Return (X, Y) of the center of cell containing provided text 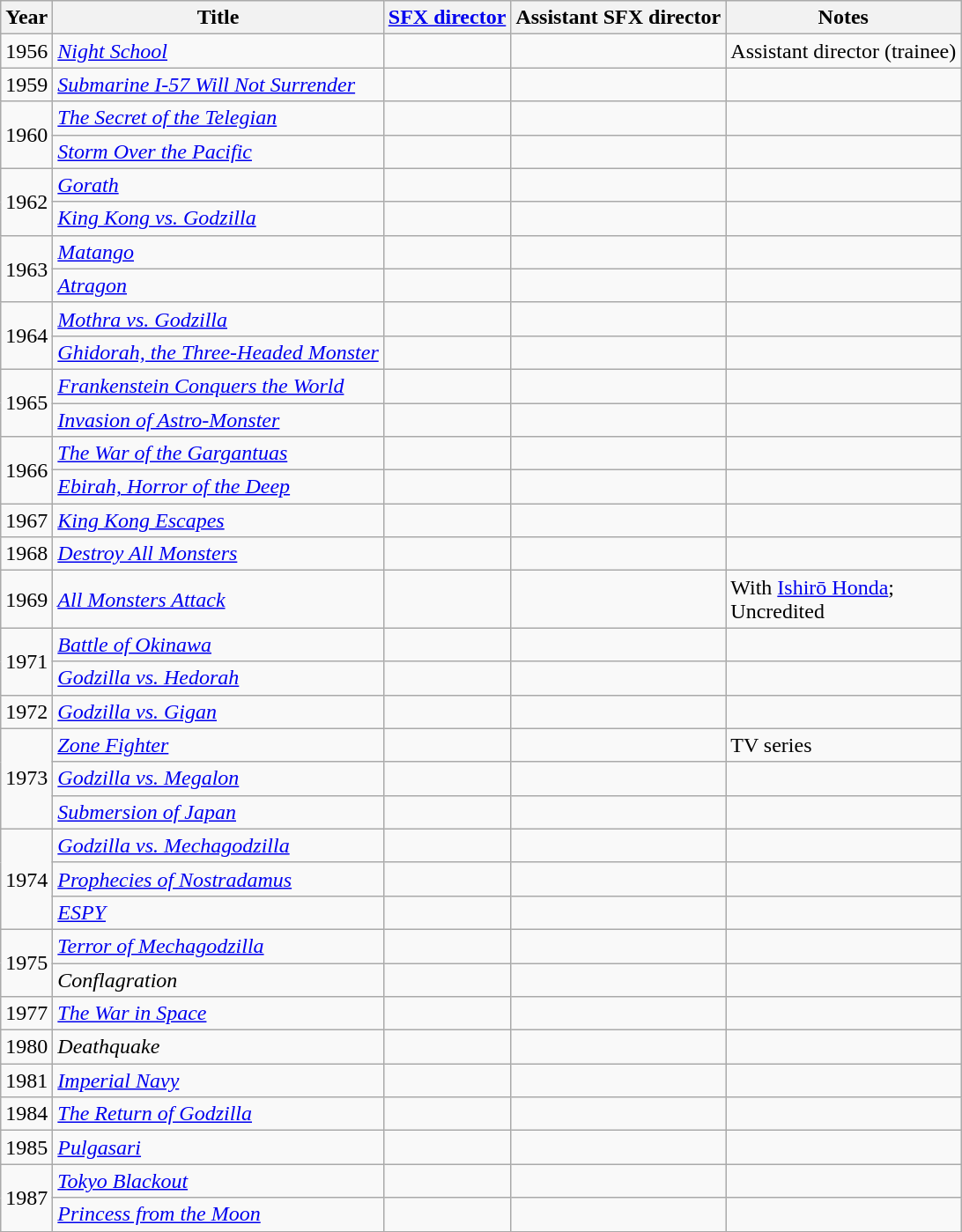
TV series (844, 745)
Deathquake (218, 1047)
1984 (26, 1114)
Princess from the Moon (218, 1214)
1963 (26, 269)
Godzilla vs. Mechagodzilla (218, 845)
1966 (26, 470)
1977 (26, 1014)
Assistant SFX director (618, 18)
Notes (844, 18)
1974 (26, 879)
The War in Space (218, 1014)
Terror of Mechagodzilla (218, 946)
King Kong vs. Godzilla (218, 218)
Year (26, 18)
Submersion of Japan (218, 812)
Frankenstein Conquers the World (218, 386)
Atragon (218, 285)
ESPY (218, 912)
Matango (218, 252)
1968 (26, 554)
SFX director (448, 18)
1967 (26, 520)
Godzilla vs. Hedorah (218, 678)
1956 (26, 51)
With Ishirō Honda;Uncredited (844, 599)
1965 (26, 402)
1987 (26, 1198)
Title (218, 18)
Assistant director (trainee) (844, 51)
Ebirah, Horror of the Deep (218, 487)
King Kong Escapes (218, 520)
1959 (26, 85)
Godzilla vs. Megalon (218, 778)
Imperial Navy (218, 1081)
Storm Over the Pacific (218, 151)
1985 (26, 1147)
1964 (26, 336)
1981 (26, 1081)
Submarine I-57 Will Not Surrender (218, 85)
Ghidorah, the Three-Headed Monster (218, 352)
1980 (26, 1047)
Mothra vs. Godzilla (218, 319)
Prophecies of Nostradamus (218, 879)
Zone Fighter (218, 745)
Pulgasari (218, 1147)
1960 (26, 135)
Conflagration (218, 980)
All Monsters Attack (218, 599)
Gorath (218, 185)
The Return of Godzilla (218, 1114)
1975 (26, 963)
Battle of Okinawa (218, 645)
Godzilla vs. Gigan (218, 712)
1971 (26, 661)
1962 (26, 202)
Night School (218, 51)
Invasion of Astro-Monster (218, 420)
The Secret of the Telegian (218, 118)
The War of the Gargantuas (218, 454)
Destroy All Monsters (218, 554)
1972 (26, 712)
1969 (26, 599)
Tokyo Blackout (218, 1181)
1973 (26, 778)
